Capture the cell that displays the provided text and extract its (x, y) central coordinate. 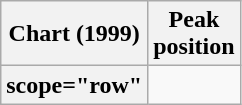
Chart (1999) (74, 34)
Peakposition (194, 34)
scope="row" (74, 85)
